Identify which cell holds the provided text, then report its (x, y) central coordinate. 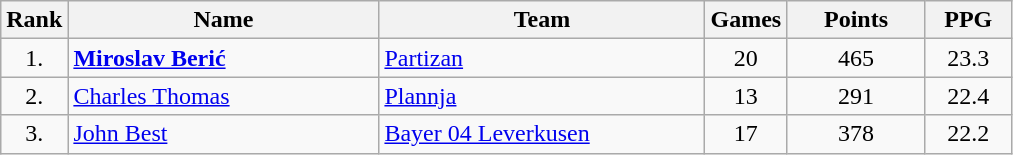
22.4 (968, 96)
22.2 (968, 134)
PPG (968, 20)
23.3 (968, 58)
Partizan (542, 58)
2. (34, 96)
Games (746, 20)
Bayer 04 Leverkusen (542, 134)
3. (34, 134)
Charles Thomas (224, 96)
20 (746, 58)
1. (34, 58)
John Best (224, 134)
Plannja (542, 96)
378 (856, 134)
Rank (34, 20)
465 (856, 58)
Name (224, 20)
13 (746, 96)
Points (856, 20)
Miroslav Berić (224, 58)
291 (856, 96)
17 (746, 134)
Team (542, 20)
